For the text-containing cell, return its midpoint in (X, Y) coordinate format. 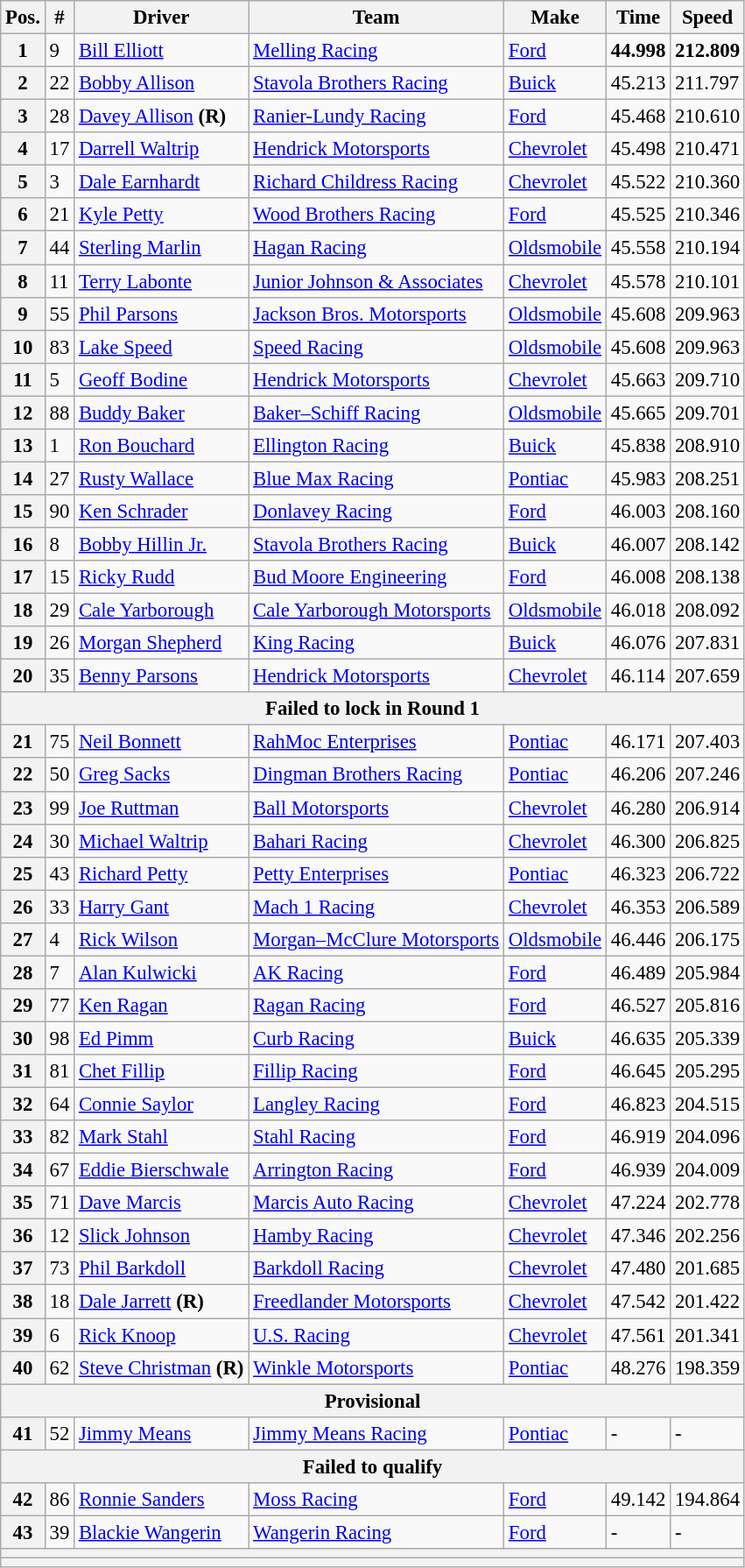
# (60, 18)
205.984 (707, 972)
88 (60, 413)
Eddie Bierschwale (161, 1170)
46.353 (637, 907)
205.295 (707, 1071)
19 (23, 643)
64 (60, 1105)
201.422 (707, 1302)
Bobby Hillin Jr. (161, 544)
Time (637, 18)
Rick Wilson (161, 940)
52 (60, 1433)
Jimmy Means Racing (376, 1433)
208.092 (707, 611)
Winkle Motorsports (376, 1367)
46.280 (637, 808)
13 (23, 446)
46.635 (637, 1038)
48.276 (637, 1367)
Ken Ragan (161, 1006)
45.468 (637, 117)
202.778 (707, 1203)
Rick Knoop (161, 1335)
Ellington Racing (376, 446)
49.142 (637, 1500)
Harry Gant (161, 907)
Hagan Racing (376, 248)
Phil Parsons (161, 314)
Mark Stahl (161, 1137)
Speed Racing (376, 347)
Chet Fillip (161, 1071)
Provisional (373, 1401)
44 (60, 248)
46.323 (637, 873)
210.101 (707, 281)
46.076 (637, 643)
Hamby Racing (376, 1236)
Ricky Rudd (161, 577)
Wangerin Racing (376, 1532)
32 (23, 1105)
47.542 (637, 1302)
204.515 (707, 1105)
Bahari Racing (376, 841)
Marcis Auto Racing (376, 1203)
Michael Waltrip (161, 841)
46.527 (637, 1006)
Junior Johnson & Associates (376, 281)
Steve Christman (R) (161, 1367)
83 (60, 347)
Ronnie Sanders (161, 1500)
204.009 (707, 1170)
90 (60, 512)
16 (23, 544)
45.983 (637, 478)
208.142 (707, 544)
98 (60, 1038)
Darrell Waltrip (161, 149)
211.797 (707, 83)
46.171 (637, 742)
Rusty Wallace (161, 478)
Sterling Marlin (161, 248)
208.910 (707, 446)
40 (23, 1367)
206.825 (707, 841)
45.213 (637, 83)
Dale Earnhardt (161, 182)
46.645 (637, 1071)
Morgan Shepherd (161, 643)
Ron Bouchard (161, 446)
24 (23, 841)
46.018 (637, 611)
Bud Moore Engineering (376, 577)
Terry Labonte (161, 281)
Blue Max Racing (376, 478)
194.864 (707, 1500)
Alan Kulwicki (161, 972)
36 (23, 1236)
210.346 (707, 215)
206.175 (707, 940)
Phil Barkdoll (161, 1269)
205.339 (707, 1038)
46.300 (637, 841)
Greg Sacks (161, 775)
45.663 (637, 379)
Failed to lock in Round 1 (373, 709)
Jimmy Means (161, 1433)
Petty Enterprises (376, 873)
Joe Ruttman (161, 808)
2 (23, 83)
Failed to qualify (373, 1466)
46.446 (637, 940)
41 (23, 1433)
44.998 (637, 51)
14 (23, 478)
67 (60, 1170)
77 (60, 1006)
210.360 (707, 182)
Ed Pimm (161, 1038)
Langley Racing (376, 1105)
Morgan–McClure Motorsports (376, 940)
Davey Allison (R) (161, 117)
Freedlander Motorsports (376, 1302)
Lake Speed (161, 347)
47.224 (637, 1203)
210.610 (707, 117)
Connie Saylor (161, 1105)
46.939 (637, 1170)
210.471 (707, 149)
42 (23, 1500)
Donlavey Racing (376, 512)
Mach 1 Racing (376, 907)
46.114 (637, 676)
38 (23, 1302)
25 (23, 873)
46.007 (637, 544)
Cale Yarborough Motorsports (376, 611)
Geoff Bodine (161, 379)
46.003 (637, 512)
208.138 (707, 577)
Kyle Petty (161, 215)
Curb Racing (376, 1038)
208.251 (707, 478)
Bill Elliott (161, 51)
55 (60, 314)
47.346 (637, 1236)
205.816 (707, 1006)
207.831 (707, 643)
46.823 (637, 1105)
45.665 (637, 413)
Ken Schrader (161, 512)
207.246 (707, 775)
Dale Jarrett (R) (161, 1302)
82 (60, 1137)
46.919 (637, 1137)
46.206 (637, 775)
71 (60, 1203)
Jackson Bros. Motorsports (376, 314)
Bobby Allison (161, 83)
Slick Johnson (161, 1236)
209.710 (707, 379)
Melling Racing (376, 51)
Ragan Racing (376, 1006)
206.722 (707, 873)
Cale Yarborough (161, 611)
81 (60, 1071)
45.525 (637, 215)
Barkdoll Racing (376, 1269)
45.498 (637, 149)
Buddy Baker (161, 413)
75 (60, 742)
Richard Petty (161, 873)
45.578 (637, 281)
206.589 (707, 907)
Arrington Racing (376, 1170)
207.403 (707, 742)
Benny Parsons (161, 676)
Speed (707, 18)
Wood Brothers Racing (376, 215)
201.341 (707, 1335)
10 (23, 347)
99 (60, 808)
198.359 (707, 1367)
Dingman Brothers Racing (376, 775)
Ball Motorsports (376, 808)
201.685 (707, 1269)
47.480 (637, 1269)
Driver (161, 18)
Baker–Schiff Racing (376, 413)
RahMoc Enterprises (376, 742)
Moss Racing (376, 1500)
86 (60, 1500)
Dave Marcis (161, 1203)
46.008 (637, 577)
Fillip Racing (376, 1071)
23 (23, 808)
212.809 (707, 51)
45.838 (637, 446)
Richard Childress Racing (376, 182)
U.S. Racing (376, 1335)
Stahl Racing (376, 1137)
204.096 (707, 1137)
Neil Bonnett (161, 742)
207.659 (707, 676)
50 (60, 775)
31 (23, 1071)
Make (555, 18)
73 (60, 1269)
37 (23, 1269)
Ranier-Lundy Racing (376, 117)
45.558 (637, 248)
47.561 (637, 1335)
209.701 (707, 413)
45.522 (637, 182)
Blackie Wangerin (161, 1532)
King Racing (376, 643)
62 (60, 1367)
46.489 (637, 972)
AK Racing (376, 972)
20 (23, 676)
206.914 (707, 808)
34 (23, 1170)
Pos. (23, 18)
Team (376, 18)
202.256 (707, 1236)
210.194 (707, 248)
208.160 (707, 512)
